Identify which cell holds the provided text, then report its [X, Y] central coordinate. 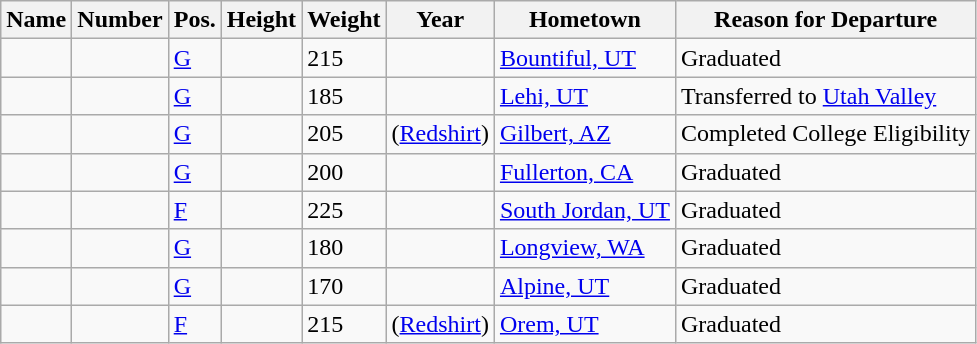
South Jordan, UT [584, 210]
180 [344, 248]
Weight [344, 20]
Alpine, UT [584, 286]
Bountiful, UT [584, 58]
Reason for Departure [825, 20]
Hometown [584, 20]
Completed College Eligibility [825, 134]
Year [440, 20]
Orem, UT [584, 324]
Number [120, 20]
Height [261, 20]
Fullerton, CA [584, 172]
200 [344, 172]
185 [344, 96]
225 [344, 210]
Pos. [194, 20]
Lehi, UT [584, 96]
170 [344, 286]
Longview, WA [584, 248]
Gilbert, AZ [584, 134]
205 [344, 134]
Name [36, 20]
Transferred to Utah Valley [825, 96]
